Return the [X, Y] coordinate for the center point of the cell that contains the specified text.  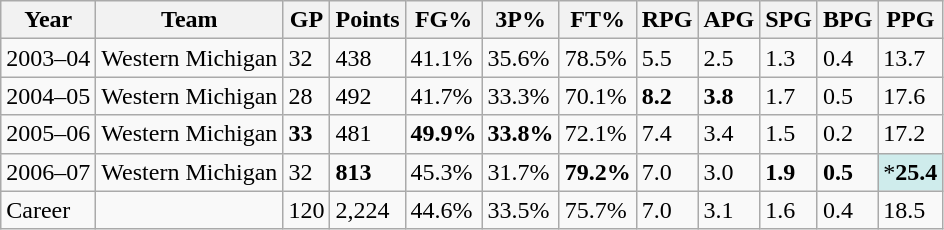
75.7% [598, 210]
2004–05 [48, 96]
3.0 [729, 172]
70.1% [598, 96]
3.8 [729, 96]
33.3% [520, 96]
49.9% [444, 134]
*25.4 [910, 172]
1.6 [789, 210]
120 [306, 210]
1.5 [789, 134]
1.9 [789, 172]
2,224 [368, 210]
78.5% [598, 58]
1.7 [789, 96]
8.2 [667, 96]
GP [306, 20]
2003–04 [48, 58]
492 [368, 96]
3.1 [729, 210]
18.5 [910, 210]
2.5 [729, 58]
APG [729, 20]
72.1% [598, 134]
Points [368, 20]
31.7% [520, 172]
BPG [847, 20]
41.7% [444, 96]
41.1% [444, 58]
7.4 [667, 134]
Career [48, 210]
FG% [444, 20]
13.7 [910, 58]
28 [306, 96]
2005–06 [48, 134]
33.5% [520, 210]
3.4 [729, 134]
RPG [667, 20]
45.3% [444, 172]
17.2 [910, 134]
2006–07 [48, 172]
1.3 [789, 58]
Year [48, 20]
79.2% [598, 172]
3P% [520, 20]
5.5 [667, 58]
813 [368, 172]
35.6% [520, 58]
438 [368, 58]
33.8% [520, 134]
33 [306, 134]
44.6% [444, 210]
SPG [789, 20]
17.6 [910, 96]
FT% [598, 20]
481 [368, 134]
PPG [910, 20]
Team [190, 20]
0.2 [847, 134]
